Return the (X, Y) coordinate for the center point of the cell that contains the specified text.  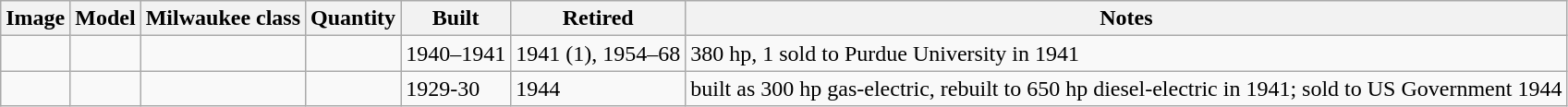
built as 300 hp gas-electric, rebuilt to 650 hp diesel-electric in 1941; sold to US Government 1944 (1126, 89)
Notes (1126, 18)
1944 (599, 89)
Image (35, 18)
1940–1941 (456, 53)
1941 (1), 1954–68 (599, 53)
Milwaukee class (223, 18)
1929-30 (456, 89)
Built (456, 18)
Model (105, 18)
Retired (599, 18)
380 hp, 1 sold to Purdue University in 1941 (1126, 53)
Quantity (353, 18)
